Locate the cell with the specified text and output its [x, y] center coordinate. 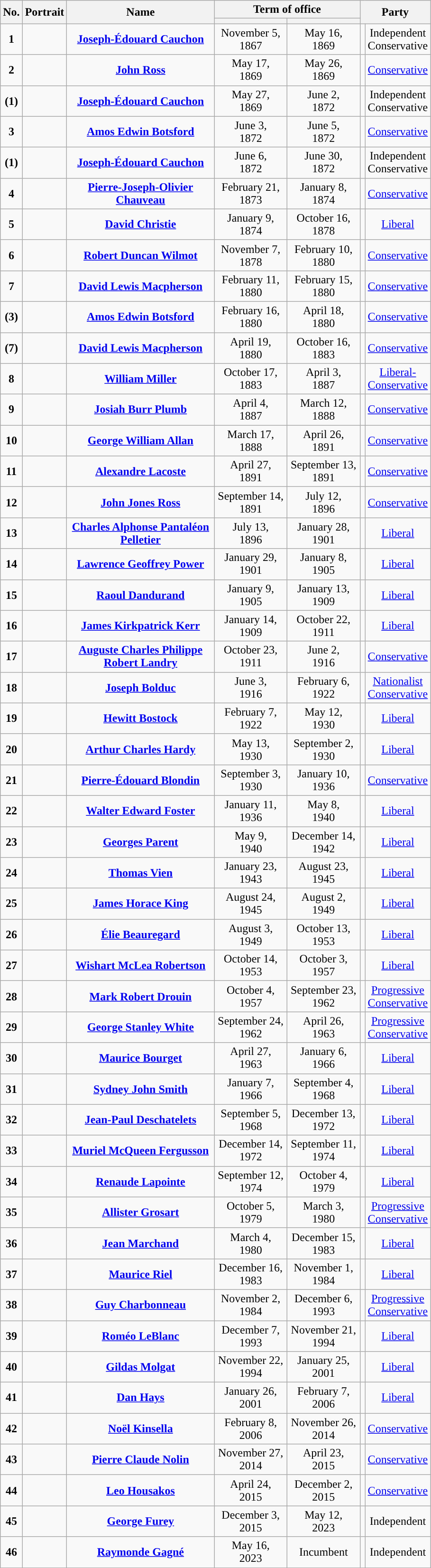
28 [11, 997]
Charles Alphonse Pantaléon Pelletier [140, 533]
11 [11, 472]
Maurice Riel [140, 1274]
October 23,1911 [251, 657]
James Kirkpatrick Kerr [140, 625]
June 2,1872 [323, 101]
Arthur Charles Hardy [140, 749]
Incumbent [323, 1552]
(3) [11, 317]
January 26,2001 [251, 1398]
August 3,1949 [251, 935]
January 13,1909 [323, 595]
February 7,2006 [323, 1398]
David Christie [140, 224]
January 29,1901 [251, 564]
Noël Kinsella [140, 1428]
October 3,1957 [323, 965]
Élie Beauregard [140, 935]
January 9,1874 [251, 224]
December 13,1972 [323, 1120]
October 16,1878 [323, 224]
21 [11, 780]
Auguste Charles Philippe Robert Landry [140, 657]
September 11,1974 [323, 1150]
30 [11, 1058]
(7) [11, 347]
June 5,1872 [323, 132]
17 [11, 657]
September 3,1930 [251, 780]
Gildas Molgat [140, 1367]
November 2,1984 [251, 1305]
George Furey [140, 1521]
Allister Grosart [140, 1212]
February 16,1880 [251, 317]
Jean Marchand [140, 1243]
January 14,1909 [251, 625]
33 [11, 1150]
April 26,1963 [323, 1027]
5 [11, 224]
38 [11, 1305]
April 4,1887 [251, 410]
Alexandre Lacoste [140, 472]
May 16,1869 [323, 39]
James Horace King [140, 904]
August 24,1945 [251, 904]
April 18,1880 [323, 317]
January 23,1943 [251, 873]
Walter Edward Foster [140, 811]
May 16,2023 [251, 1552]
Sydney John Smith [140, 1089]
15 [11, 595]
November 22,1994 [251, 1367]
Joseph Bolduc [140, 687]
November 26,2014 [323, 1428]
March 4,1980 [251, 1243]
February 6,1922 [323, 687]
June 30,1872 [323, 162]
2 [11, 70]
No. [11, 12]
June 3,1872 [251, 132]
14 [11, 564]
April 27,1891 [251, 472]
Hewitt Bostock [140, 719]
October 13,1953 [323, 935]
July 13,1896 [251, 533]
24 [11, 873]
May 27,1869 [251, 101]
April 23,2015 [323, 1460]
May 12,1930 [323, 719]
6 [11, 255]
January 8,1874 [323, 194]
8 [11, 379]
Pierre-Joseph-Olivier Chauveau [140, 194]
Leo Housakos [140, 1490]
July 12,1896 [323, 502]
NationalistConservative [398, 687]
June 3,1916 [251, 687]
Pierre-Édouard Blondin [140, 780]
25 [11, 904]
December 14,1972 [251, 1150]
Liberal-Conservative [398, 379]
September 5,1968 [251, 1120]
34 [11, 1182]
20 [11, 749]
Portrait [45, 12]
4 [11, 194]
Pierre Claude Nolin [140, 1460]
Jean-Paul Deschatelets [140, 1120]
41 [11, 1398]
Roméo LeBlanc [140, 1335]
February 10,1880 [323, 255]
26 [11, 935]
22 [11, 811]
Josiah Burr Plumb [140, 410]
February 11,1880 [251, 286]
Term of office [287, 9]
January 11,1936 [251, 811]
George William Allan [140, 440]
32 [11, 1120]
31 [11, 1089]
January 8,1905 [323, 564]
42 [11, 1428]
June 6,1872 [251, 162]
December 14,1942 [323, 842]
May 9,1940 [251, 842]
35 [11, 1212]
44 [11, 1490]
May 26,1869 [323, 70]
Raoul Dandurand [140, 595]
Name [140, 12]
October 17,1883 [251, 379]
Thomas Vien [140, 873]
37 [11, 1274]
46 [11, 1552]
May 17,1869 [251, 70]
36 [11, 1243]
February 7,1922 [251, 719]
November 7,1878 [251, 255]
Guy Charbonneau [140, 1305]
June 2,1916 [323, 657]
May 13,1930 [251, 749]
18 [11, 687]
October 16,1883 [323, 347]
January 7,1966 [251, 1089]
April 24,2015 [251, 1490]
August 23,1945 [323, 873]
October 14,1953 [251, 965]
April 27,1963 [251, 1058]
40 [11, 1367]
19 [11, 719]
November 1,1984 [323, 1274]
39 [11, 1335]
John Jones Ross [140, 502]
October 4,1979 [323, 1182]
May 12,2023 [323, 1521]
October 22,1911 [323, 625]
Wishart McLea Robertson [140, 965]
January 25,2001 [323, 1367]
November 21,1994 [323, 1335]
January 28,1901 [323, 533]
9 [11, 410]
3 [11, 132]
John Ross [140, 70]
George Stanley White [140, 1027]
Mark Robert Drouin [140, 997]
April 19,1880 [251, 347]
December 3,2015 [251, 1521]
September 4,1968 [323, 1089]
7 [11, 286]
December 7,1993 [251, 1335]
Dan Hays [140, 1398]
43 [11, 1460]
10 [11, 440]
April 26,1891 [323, 440]
13 [11, 533]
October 5,1979 [251, 1212]
April 3,1887 [323, 379]
January 6,1966 [323, 1058]
Renaude Lapointe [140, 1182]
September 2,1930 [323, 749]
August 2,1949 [323, 904]
Party [395, 12]
12 [11, 502]
December 16,1983 [251, 1274]
December 15,1983 [323, 1243]
February 15,1880 [323, 286]
Robert Duncan Wilmot [140, 255]
October 4,1957 [251, 997]
September 23,1962 [323, 997]
Georges Parent [140, 842]
23 [11, 842]
February 8,2006 [251, 1428]
January 10,1936 [323, 780]
William Miller [140, 379]
45 [11, 1521]
February 21,1873 [251, 194]
29 [11, 1027]
Raymonde Gagné [140, 1552]
December 6,1993 [323, 1305]
January 9,1905 [251, 595]
16 [11, 625]
November 27,2014 [251, 1460]
March 3,1980 [323, 1212]
1 [11, 39]
September 14,1891 [251, 502]
December 2,2015 [323, 1490]
27 [11, 965]
Maurice Bourget [140, 1058]
Lawrence Geoffrey Power [140, 564]
May 8,1940 [323, 811]
September 13,1891 [323, 472]
September 24,1962 [251, 1027]
Muriel McQueen Fergusson [140, 1150]
March 12,1888 [323, 410]
November 5,1867 [251, 39]
September 12,1974 [251, 1182]
March 17,1888 [251, 440]
